Pinpoint the cell where the given text exists, returning its [X, Y] midpoint coordinate. 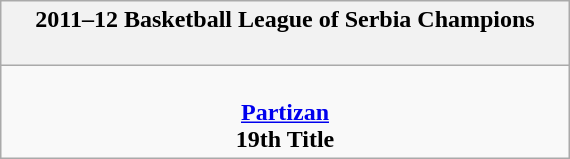
Partizan19th Title [284, 112]
2011–12 Basketball League of Serbia Champions [284, 34]
